Pinpoint the cell where the given text exists, returning its (x, y) midpoint coordinate. 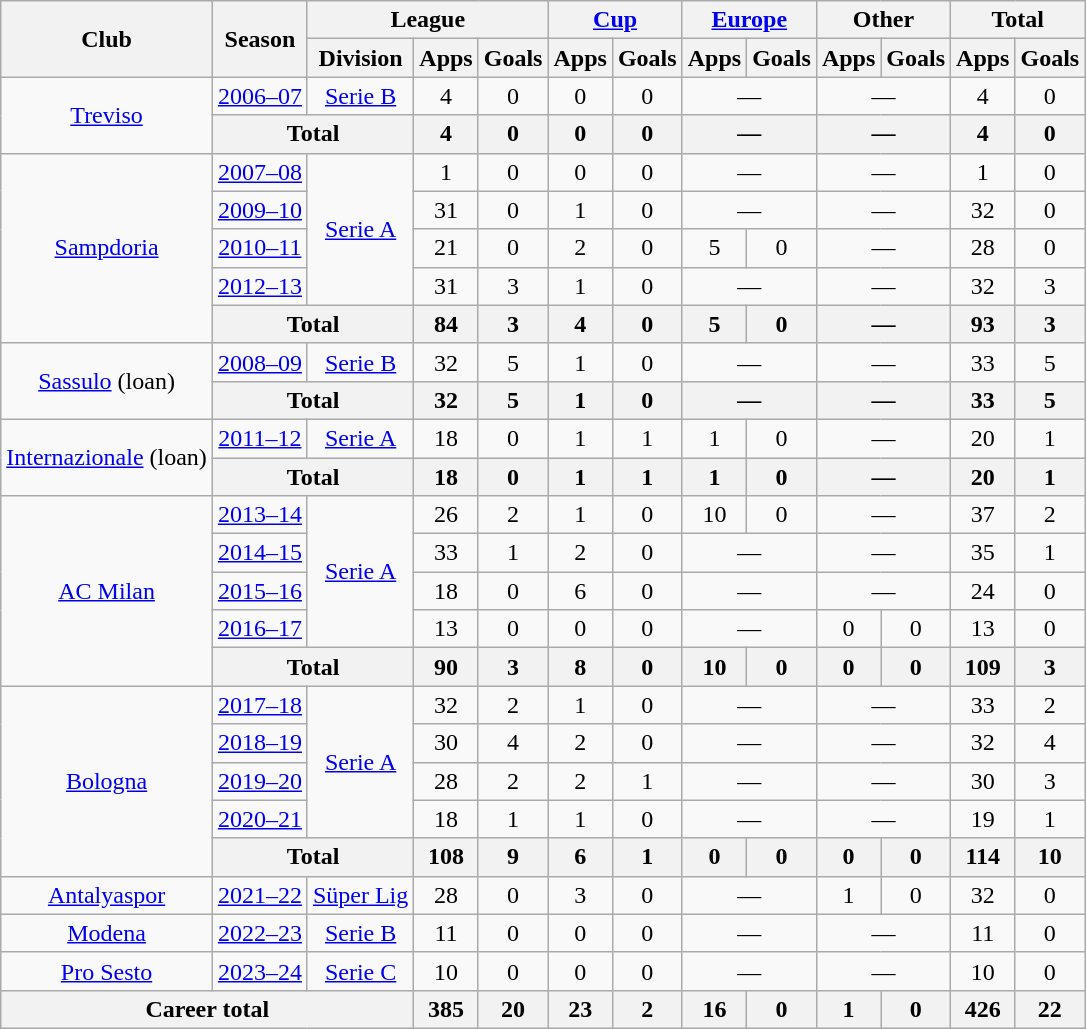
League (428, 20)
Cup (615, 20)
Sassulo (loan) (107, 381)
Internazionale (loan) (107, 457)
37 (983, 515)
90 (446, 667)
Treviso (107, 115)
Bologna (107, 781)
2012–13 (260, 286)
AC Milan (107, 591)
2009–10 (260, 210)
2013–14 (260, 515)
2015–16 (260, 591)
2021–22 (260, 895)
22 (1050, 1009)
2017–18 (260, 705)
Europe (749, 20)
2014–15 (260, 553)
114 (983, 857)
108 (446, 857)
19 (983, 819)
109 (983, 667)
8 (580, 667)
35 (983, 553)
2023–24 (260, 971)
26 (446, 515)
2020–21 (260, 819)
2016–17 (260, 629)
Antalyaspor (107, 895)
24 (983, 591)
2018–19 (260, 743)
2007–08 (260, 172)
385 (446, 1009)
Club (107, 39)
16 (714, 1009)
23 (580, 1009)
Modena (107, 933)
Career total (208, 1009)
Sampdoria (107, 248)
Serie C (360, 971)
21 (446, 248)
2011–12 (260, 438)
2022–23 (260, 933)
Süper Lig (360, 895)
426 (983, 1009)
Other (883, 20)
Pro Sesto (107, 971)
2006–07 (260, 96)
Division (360, 58)
93 (983, 324)
84 (446, 324)
2008–09 (260, 362)
2019–20 (260, 781)
9 (513, 857)
2010–11 (260, 248)
Season (260, 39)
